Extract the (X, Y) coordinate from the center of the cell holding the provided text.  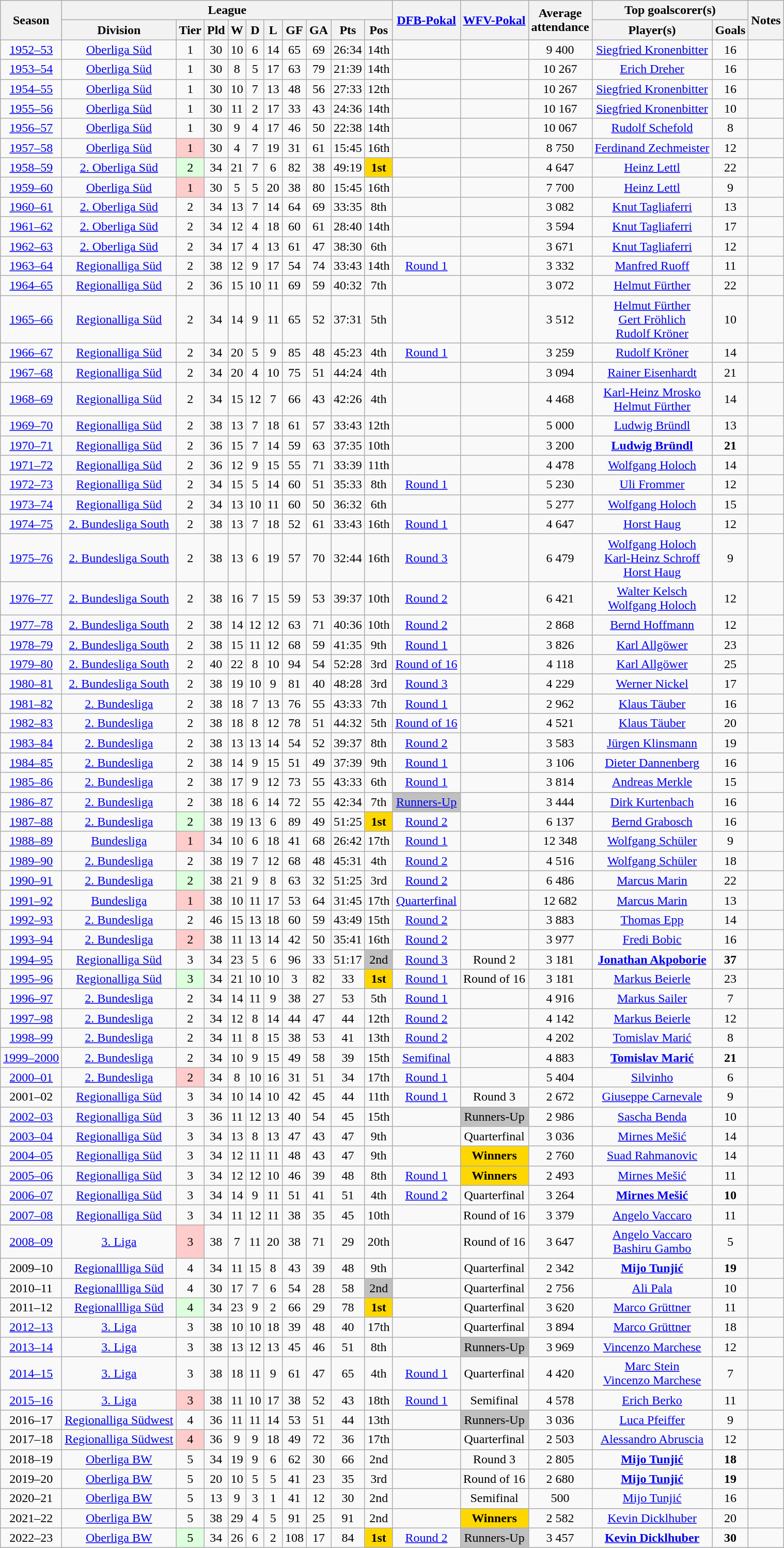
Bernd Hoffmann (652, 625)
1994–95 (31, 959)
1982–83 (31, 723)
2016–17 (31, 1420)
2010–11 (31, 1288)
Erich Dreher (652, 69)
33:39 (348, 465)
51:17 (348, 959)
Marc SteinVincenzo Marchese (652, 1373)
40:36 (348, 625)
3 671 (560, 246)
37:35 (348, 445)
2000–01 (31, 1077)
2021–22 (31, 1518)
3 082 (560, 207)
1964–65 (31, 286)
3 814 (560, 782)
3 259 (560, 353)
35:33 (348, 485)
3 264 (560, 1195)
Notes (766, 20)
1999–2000 (31, 1058)
4 883 (560, 1058)
2020–21 (31, 1498)
W (237, 30)
74 (318, 266)
Dieter Dannenberg (652, 763)
108 (294, 1538)
2 805 (560, 1459)
1962–63 (31, 246)
2 342 (560, 1268)
1997–98 (31, 1018)
1998–99 (31, 1038)
43:49 (348, 920)
4 521 (560, 723)
2 756 (560, 1288)
42:26 (348, 399)
Wolfgang HolochKarl-Heinz SchroffHorst Haug (652, 558)
3 512 (560, 319)
2 503 (560, 1439)
84 (348, 1538)
1984–85 (31, 763)
DFB-Pokal (427, 20)
1991–92 (31, 900)
GA (318, 30)
1958–59 (31, 167)
2003–04 (31, 1136)
2005–06 (31, 1175)
2 680 (560, 1479)
26:34 (348, 50)
5 404 (560, 1077)
45:23 (348, 353)
28:40 (348, 226)
1972–73 (31, 485)
2022–23 (31, 1538)
2002–03 (31, 1117)
Alessandro Abruscia (652, 1439)
28 (318, 1288)
26 (237, 1538)
Suad Rahmanovic (652, 1156)
1954–55 (31, 89)
4 118 (560, 664)
L (273, 30)
3 894 (560, 1327)
Season (31, 20)
81 (294, 684)
2014–15 (31, 1373)
80 (318, 187)
1955–56 (31, 109)
6 137 (560, 822)
5 230 (560, 485)
1956–57 (31, 128)
1961–62 (31, 226)
1966–67 (31, 353)
1957–58 (31, 148)
Angelo Vaccaro (652, 1215)
Vincenzo Marchese (652, 1347)
96 (294, 959)
Werner Nickel (652, 684)
75 (294, 373)
3 594 (560, 226)
52:28 (348, 664)
2018–19 (31, 1459)
21:39 (348, 69)
Tier (190, 30)
3 883 (560, 920)
1977–78 (31, 625)
4 468 (560, 399)
37:39 (348, 763)
2001–02 (31, 1097)
Division (119, 30)
3 977 (560, 939)
4 478 (560, 465)
76 (294, 704)
2017–18 (31, 1439)
Thomas Epp (652, 920)
Top goalscorer(s) (670, 10)
32 (318, 880)
Ferdinand Zechmeister (652, 148)
D (255, 30)
1974–75 (31, 524)
1993–94 (31, 939)
1985–86 (31, 782)
4 516 (560, 861)
3 969 (560, 1347)
94 (294, 664)
2015–16 (31, 1400)
4 578 (560, 1400)
1990–91 (31, 880)
Giuseppe Carnevale (652, 1097)
Jonathan Akpoborie (652, 959)
Averageattendance (560, 20)
12 682 (560, 900)
Helmut Fürther (652, 286)
2012–13 (31, 1327)
4 142 (560, 1018)
42:34 (348, 802)
20th (379, 1241)
1983–84 (31, 743)
Uli Frommer (652, 485)
2 986 (560, 1117)
2 962 (560, 704)
2009–10 (31, 1268)
1969–70 (31, 426)
2019–20 (31, 1479)
3 583 (560, 743)
GF (294, 30)
1953–54 (31, 69)
1967–68 (31, 373)
4 202 (560, 1038)
44:32 (348, 723)
1989–90 (31, 861)
1978–79 (31, 644)
Luca Pfeiffer (652, 1420)
1981–82 (31, 704)
1992–93 (31, 920)
37 (730, 959)
Fredi Bobic (652, 939)
Angelo VaccaroBashiru Gambo (652, 1241)
3 457 (560, 1538)
Helmut FürtherGert FröhlichRudolf Kröner (652, 319)
85 (294, 353)
1987–88 (31, 822)
2 493 (560, 1175)
48:28 (348, 684)
1965–66 (31, 319)
40:32 (348, 286)
1952–53 (31, 50)
5 000 (560, 426)
1960–61 (31, 207)
Erich Berko (652, 1400)
38:30 (348, 246)
32:44 (348, 558)
3 332 (560, 266)
33:35 (348, 207)
500 (560, 1498)
1995–96 (31, 979)
9 400 (560, 50)
10 067 (560, 128)
31:45 (348, 900)
1996–97 (31, 999)
1971–72 (31, 465)
Player(s) (652, 30)
3 200 (560, 445)
2007–08 (31, 1215)
2 672 (560, 1097)
Ali Pala (652, 1288)
3 379 (560, 1215)
Horst Haug (652, 524)
6 421 (560, 598)
3 094 (560, 373)
3 826 (560, 644)
2008–09 (31, 1241)
1988–89 (31, 841)
2 582 (560, 1518)
3 072 (560, 286)
3 647 (560, 1241)
70 (318, 558)
22:38 (348, 128)
1979–80 (31, 664)
2 760 (560, 1156)
3 106 (560, 763)
2011–12 (31, 1308)
56 (318, 89)
26:42 (348, 841)
Pos (379, 30)
7 700 (560, 187)
27 (318, 999)
6 479 (560, 558)
41:35 (348, 644)
12 348 (560, 841)
62 (294, 1459)
Markus Sailer (652, 999)
League (227, 10)
45:31 (348, 861)
WFV-Pokal (494, 20)
1968–69 (31, 399)
1959–60 (31, 187)
Rudolf Kröner (652, 353)
Bernd Grabosch (652, 822)
Rainer Eisenhardt (652, 373)
5 277 (560, 504)
4 229 (560, 684)
79 (318, 69)
4 420 (560, 1373)
24:36 (348, 109)
3 444 (560, 802)
Manfred Ruoff (652, 266)
49:19 (348, 167)
1973–74 (31, 504)
2 868 (560, 625)
Pts (348, 30)
3 620 (560, 1308)
Rudolf Schefold (652, 128)
10 167 (560, 109)
Jürgen Klinsmann (652, 743)
2004–05 (31, 1156)
Dirk Kurtenbach (652, 802)
27:33 (348, 89)
37:31 (348, 319)
44:24 (348, 373)
Walter KelschWolfgang Holoch (652, 598)
Pld (216, 30)
73 (294, 782)
Andreas Merkle (652, 782)
35:41 (348, 939)
36:32 (348, 504)
1986–87 (31, 802)
Goals (730, 30)
1980–81 (31, 684)
89 (294, 822)
18th (379, 1400)
Sascha Benda (652, 1117)
2013–14 (31, 1347)
8 750 (560, 148)
2006–07 (31, 1195)
1963–64 (31, 266)
1976–77 (31, 598)
4 916 (560, 999)
6 486 (560, 880)
1970–71 (31, 445)
Silvinho (652, 1077)
Karl-Heinz MroskoHelmut Fürther (652, 399)
1975–76 (31, 558)
